Pinpoint the cell where the given text exists, returning its (x, y) midpoint coordinate. 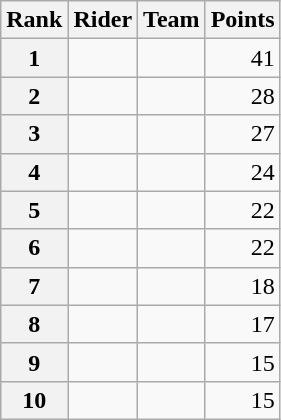
5 (34, 210)
6 (34, 248)
4 (34, 172)
Team (172, 20)
Rider (103, 20)
41 (242, 58)
24 (242, 172)
18 (242, 286)
2 (34, 96)
17 (242, 324)
Points (242, 20)
3 (34, 134)
10 (34, 400)
7 (34, 286)
8 (34, 324)
27 (242, 134)
1 (34, 58)
9 (34, 362)
28 (242, 96)
Rank (34, 20)
